Output the (X, Y) coordinate of the center of the cell containing the given text.  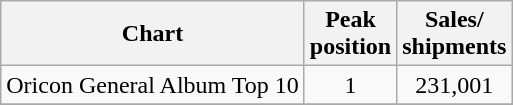
231,001 (454, 85)
Sales/shipments (454, 34)
1 (350, 85)
Peakposition (350, 34)
Chart (153, 34)
Oricon General Album Top 10 (153, 85)
